For the text-containing cell, return its midpoint in [x, y] coordinate format. 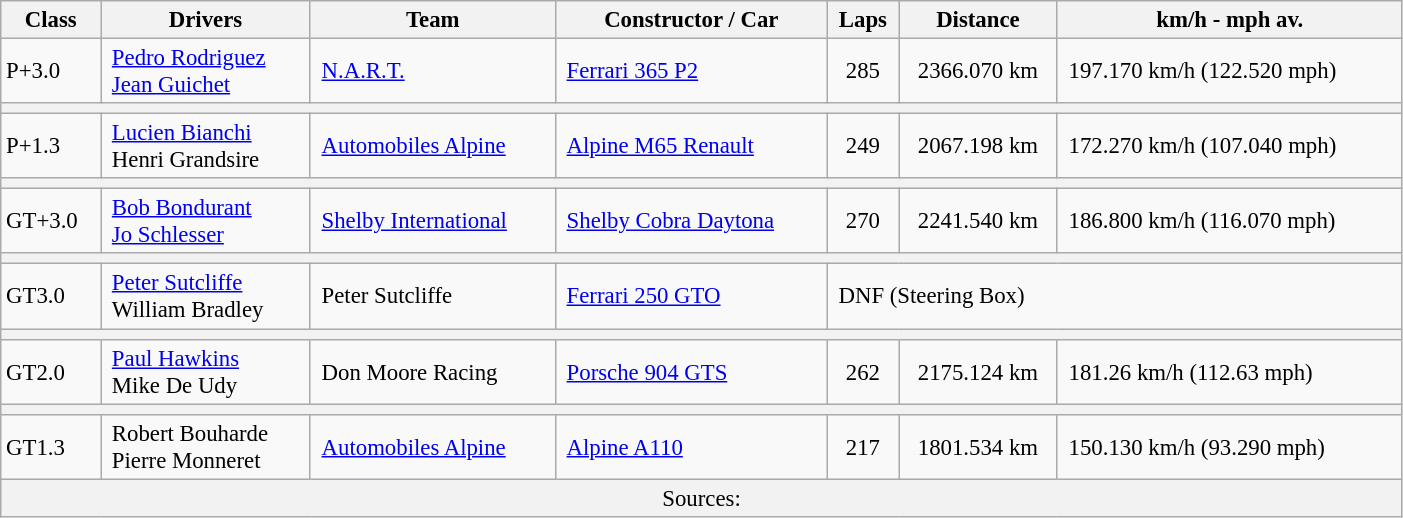
172.270 km/h (107.040 mph) [1230, 146]
Constructor / Car [691, 20]
Don Moore Racing [432, 372]
Bob Bondurant Jo Schlesser [206, 222]
Sources: [702, 498]
Drivers [206, 20]
217 [862, 446]
181.26 km/h (112.63 mph) [1230, 372]
N.A.R.T. [432, 72]
285 [862, 72]
Peter Sutcliffe William Bradley [206, 296]
Pedro Rodriguez Jean Guichet [206, 72]
2241.540 km [978, 222]
GT+3.0 [51, 222]
Robert Bouharde Pierre Monneret [206, 446]
2366.070 km [978, 72]
Class [51, 20]
Ferrari 250 GTO [691, 296]
P+1.3 [51, 146]
262 [862, 372]
Alpine M65 Renault [691, 146]
249 [862, 146]
Alpine A110 [691, 446]
GT1.3 [51, 446]
GT2.0 [51, 372]
197.170 km/h (122.520 mph) [1230, 72]
Paul Hawkins Mike De Udy [206, 372]
Team [432, 20]
2175.124 km [978, 372]
1801.534 km [978, 446]
2067.198 km [978, 146]
Distance [978, 20]
DNF (Steering Box) [1114, 296]
P+3.0 [51, 72]
Peter Sutcliffe [432, 296]
Shelby Cobra Daytona [691, 222]
GT3.0 [51, 296]
186.800 km/h (116.070 mph) [1230, 222]
Porsche 904 GTS [691, 372]
km/h - mph av. [1230, 20]
Laps [862, 20]
150.130 km/h (93.290 mph) [1230, 446]
Lucien Bianchi Henri Grandsire [206, 146]
Ferrari 365 P2 [691, 72]
Shelby International [432, 222]
270 [862, 222]
